Extract the (x, y) coordinate from the center of the cell holding the provided text.  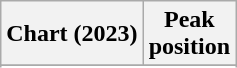
Chart (2023) (72, 34)
Peakposition (189, 34)
